From the cell containing the given text, extract its center point as [x, y] coordinate. 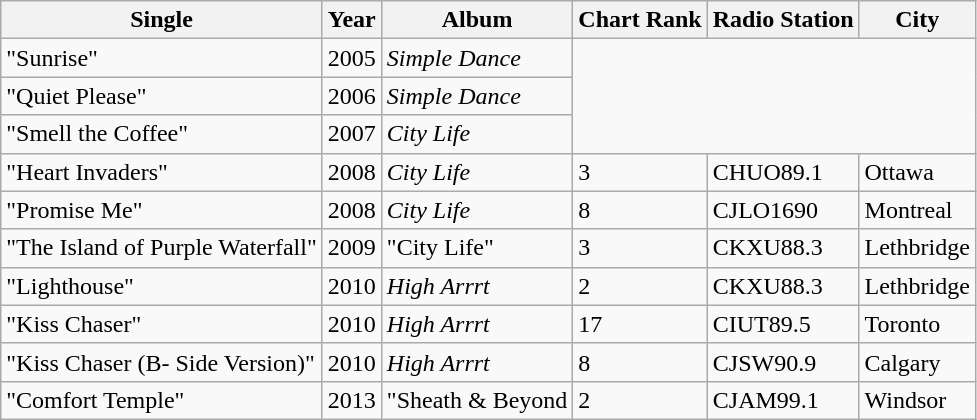
"Comfort Temple" [162, 400]
Montreal [917, 210]
Chart Rank [640, 20]
Calgary [917, 362]
Windsor [917, 400]
"Promise Me" [162, 210]
CJLO1690 [783, 210]
Single [162, 20]
"Lighthouse" [162, 286]
2007 [352, 134]
"Quiet Please" [162, 96]
Ottawa [917, 172]
CJAM99.1 [783, 400]
17 [640, 324]
"Sunrise" [162, 58]
"Sheath & Beyond [477, 400]
Toronto [917, 324]
2009 [352, 248]
"Smell the Coffee" [162, 134]
CHUO89.1 [783, 172]
2005 [352, 58]
"The Island of Purple Waterfall" [162, 248]
2006 [352, 96]
City [917, 20]
Album [477, 20]
"Kiss Chaser (B- Side Version)" [162, 362]
"Kiss Chaser" [162, 324]
CJSW90.9 [783, 362]
"Heart Invaders" [162, 172]
Year [352, 20]
Radio Station [783, 20]
CIUT89.5 [783, 324]
2013 [352, 400]
"City Life" [477, 248]
